Scan for the cell matching the given text and deliver its [X, Y] coordinate at center. 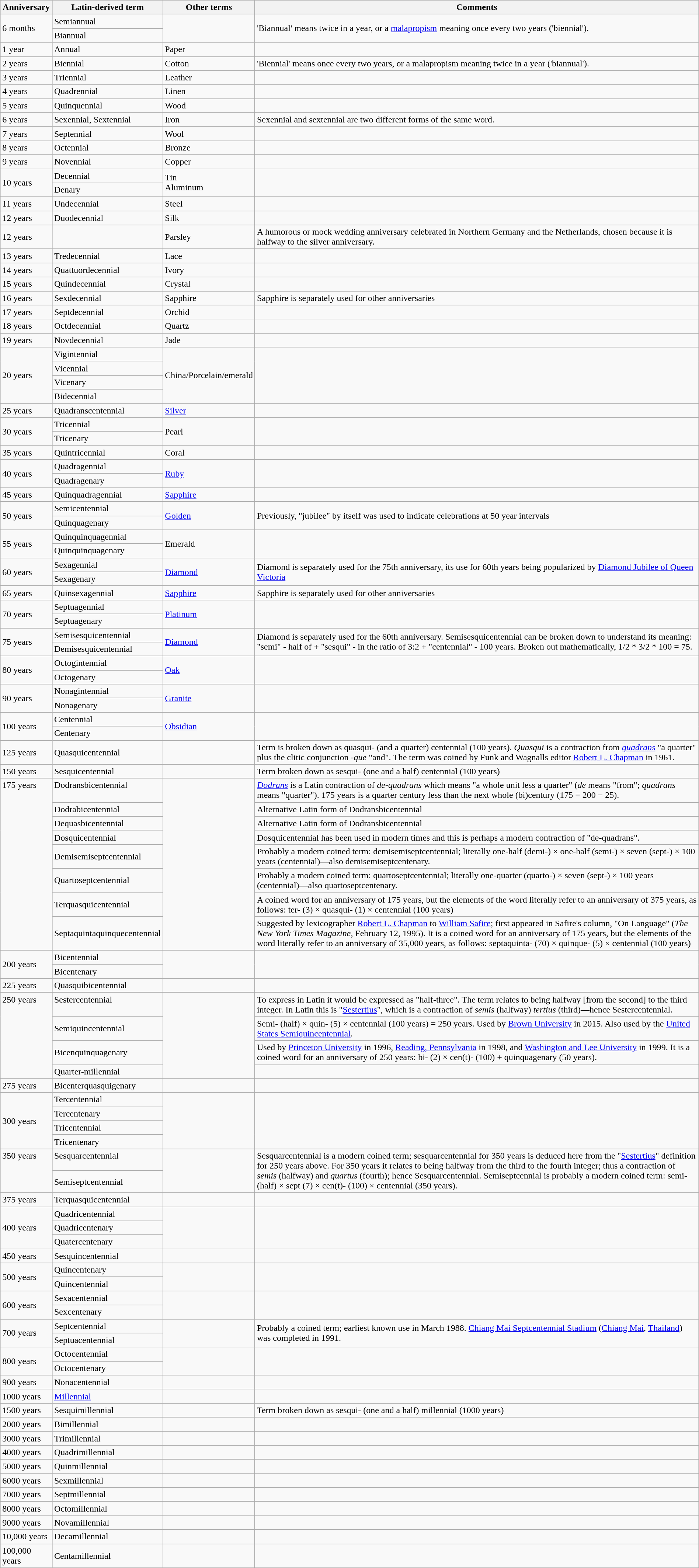
100 years [27, 726]
6000 years [27, 1481]
Crystal [209, 284]
Latin-derived term [107, 7]
Quindecennial [107, 284]
Septdecennial [107, 312]
Duodecennial [107, 218]
35 years [27, 453]
Quinquennial [107, 105]
55 years [27, 544]
900 years [27, 1382]
7 years [27, 134]
Semiannual [107, 21]
15 years [27, 284]
Sexagenary [107, 579]
Sesquincentennial [107, 1256]
Emerald [209, 544]
Quatercentenary [107, 1242]
Quarter-millennial [107, 1072]
Wool [209, 134]
30 years [27, 432]
Obsidian [209, 726]
Linen [209, 91]
5000 years [27, 1467]
Tercentenary [107, 1114]
Copper [209, 162]
Tercentennial [107, 1100]
Golden [209, 516]
Quadrimillennial [107, 1453]
25 years [27, 411]
Oak [209, 670]
Tricennial [107, 425]
Bimillennial [107, 1424]
70 years [27, 614]
Centenary [107, 733]
Millennial [107, 1396]
Dosquicentennial has been used in modern times and this is perhaps a modern contraction of "de-quadrans". [477, 837]
Sexdecennial [107, 298]
450 years [27, 1256]
Centamillennial [107, 1556]
Novennial [107, 162]
90 years [27, 698]
Dequasbicentennial [107, 823]
Quadragenary [107, 481]
Quattuordecennial [107, 270]
Term broken down as sesqui- (one and a half) centennial (100 years) [477, 771]
Quartoseptcentennial [107, 880]
Ivory [209, 270]
225 years [27, 986]
Diamond is separately used for the 75th anniversary, its use for 60th years being popularized by Diamond Jubilee of Queen Victoria [477, 572]
Sexennial and sextennial are two different forms of the same word. [477, 120]
Orchid [209, 312]
Quinsexagennial [107, 593]
60 years [27, 572]
Tredecennial [107, 256]
Probably a coined term; earliest known use in March 1988. Chiang Mai Septcentennial Stadium (Chiang Mai, Thailand) was completed in 1991. [477, 1333]
175 years [27, 864]
Triennial [107, 77]
800 years [27, 1361]
Septmillennial [107, 1495]
Granite [209, 698]
Quadragennial [107, 467]
Septuagennial [107, 607]
13 years [27, 256]
500 years [27, 1277]
2 years [27, 63]
Septuagenary [107, 621]
Tricentenary [107, 1142]
Octogintennial [107, 663]
Vicenary [107, 382]
Semiseptcentennial [107, 1182]
350 years [27, 1171]
8 years [27, 148]
Denary [107, 190]
Bicenterquasquigenary [107, 1086]
Biennial [107, 63]
Coral [209, 453]
1500 years [27, 1410]
TinAluminum [209, 183]
Lace [209, 256]
Novdecennial [107, 340]
Octogenary [107, 677]
Tricenary [107, 439]
Decamillennial [107, 1537]
Septennial [107, 134]
Quinquadragennial [107, 495]
75 years [27, 642]
Centennial [107, 719]
Vicennial [107, 368]
Tricentennial [107, 1128]
Iron [209, 120]
Platinum [209, 614]
16 years [27, 298]
Bicentennial [107, 958]
11 years [27, 204]
1 year [27, 49]
Sexagennial [107, 565]
Semicentennial [107, 509]
Leather [209, 77]
Biannual [107, 35]
700 years [27, 1333]
Bicentenary [107, 972]
Demisesquicentennial [107, 649]
Novamillennial [107, 1523]
Silk [209, 218]
Octocentennial [107, 1354]
Paper [209, 49]
Quincentenary [107, 1270]
Sesquicentennial [107, 771]
3 years [27, 77]
5 years [27, 105]
Quincentennial [107, 1284]
Dosquicentennial [107, 837]
Bicenquinquagenary [107, 1053]
275 years [27, 1086]
Quadricentenary [107, 1228]
7000 years [27, 1495]
Bidecennial [107, 396]
Annual [107, 49]
125 years [27, 752]
Septuacentennial [107, 1340]
4 years [27, 91]
150 years [27, 771]
Other terms [209, 7]
Trimillennial [107, 1438]
1000 years [27, 1396]
Cotton [209, 63]
Nonagenary [107, 705]
Octennial [107, 148]
17 years [27, 312]
Septcentennial [107, 1326]
Sexennial, Sextennial [107, 120]
45 years [27, 495]
Sesquarcentennial [107, 1160]
10 years [27, 183]
Nonacentennial [107, 1382]
'Biannual' means twice in a year, or a malapropism meaning once every two years ('biennial'). [477, 28]
Previously, "jubilee" by itself was used to indicate celebrations at 50 year intervals [477, 516]
9000 years [27, 1523]
Octomillennial [107, 1509]
Dodrabicentennial [107, 809]
Semisesquicentennial [107, 635]
Septaquintaquinquecentennial [107, 934]
Sexacentennial [107, 1298]
3000 years [27, 1438]
Parsley [209, 237]
Quasquibicentennial [107, 986]
Quinquinquagenary [107, 551]
4000 years [27, 1453]
Ruby [209, 474]
Bronze [209, 148]
Term broken down as sesqui- (one and a half) millennial (1000 years) [477, 1410]
Demisemiseptcentennial [107, 856]
375 years [27, 1200]
Semi- (half) × quin- (5) × centennial (100 years) = 250 years. Used by Brown University in 2015. Also used by the United States Semiquincentennial. [477, 1028]
Nonagintennial [107, 691]
100,000 years [27, 1556]
19 years [27, 340]
Anniversary [27, 7]
2000 years [27, 1424]
18 years [27, 326]
Undecennial [107, 204]
Quintricennial [107, 453]
6 months [27, 28]
40 years [27, 474]
9 years [27, 162]
Comments [477, 7]
Octdecennial [107, 326]
Quadrennial [107, 91]
Quadranscentennial [107, 411]
250 years [27, 1036]
Quasquicentennial [107, 752]
Steel [209, 204]
Quadricentennial [107, 1214]
Decennial [107, 176]
Sexmillennial [107, 1481]
80 years [27, 670]
Jade [209, 340]
Vigintennial [107, 354]
6 years [27, 120]
Wood [209, 105]
Quinquagenary [107, 523]
Sexcentenary [107, 1312]
'Biennial' means once every two years, or a malapropism meaning twice in a year ('biannual'). [477, 63]
Semiquincentennial [107, 1028]
Octocentenary [107, 1368]
300 years [27, 1121]
400 years [27, 1228]
20 years [27, 375]
Silver [209, 411]
Sesquimillennial [107, 1410]
50 years [27, 516]
600 years [27, 1305]
Dodransbicentennial [107, 790]
A humorous or mock wedding anniversary celebrated in Northern Germany and the Netherlands, chosen because it is halfway to the silver anniversary. [477, 237]
10,000 years [27, 1537]
14 years [27, 270]
Quartz [209, 326]
8000 years [27, 1509]
Quinmillennial [107, 1467]
Pearl [209, 432]
China/Porcelain/emerald [209, 375]
Quinquinquagennial [107, 537]
65 years [27, 593]
Sestercentennial [107, 1005]
200 years [27, 965]
